Provide the [x, y] coordinate of the cell's center where the given text is located.  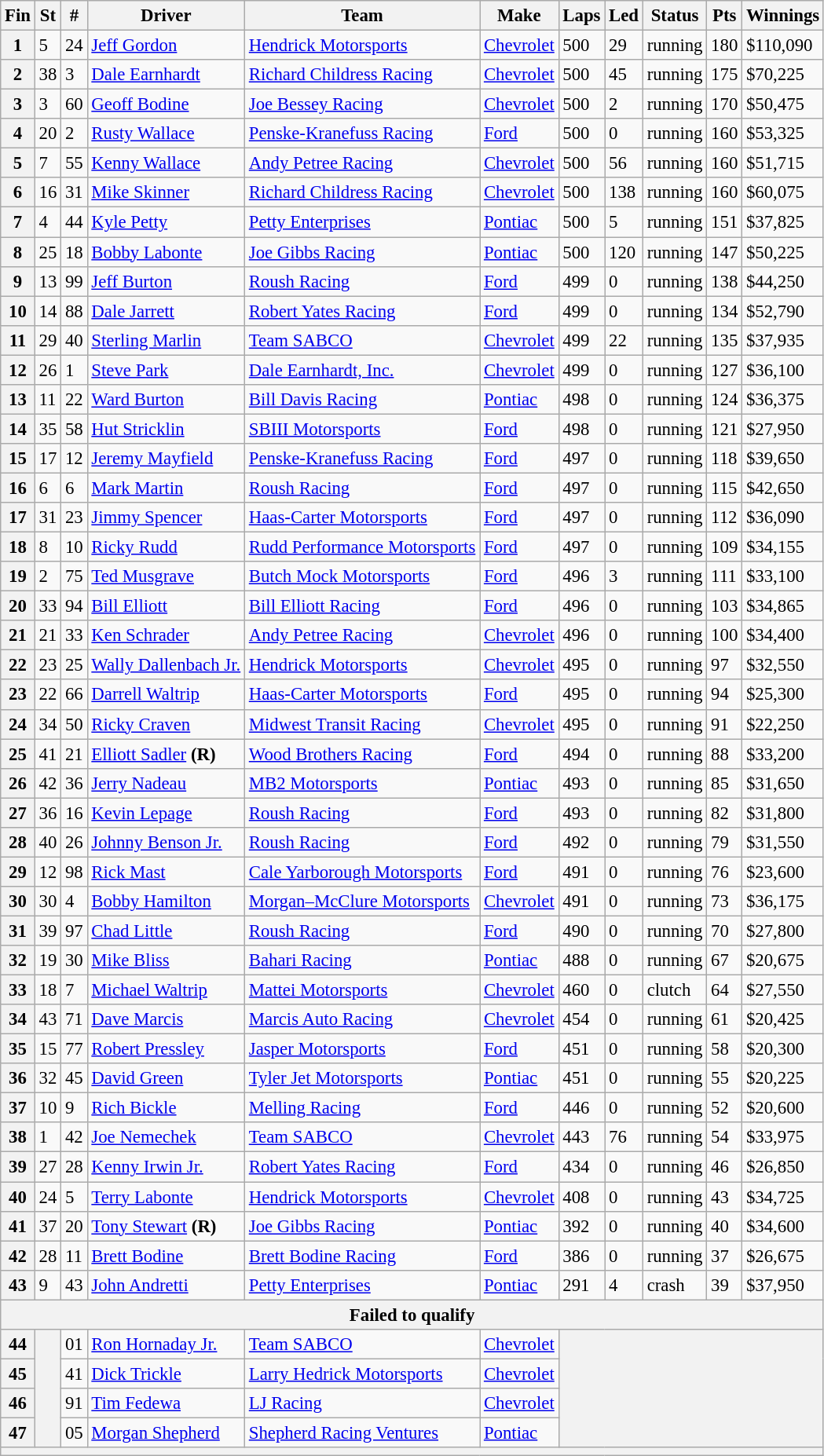
Tim Fedewa [166, 1403]
SBIII Motorsports [361, 429]
488 [581, 960]
$37,935 [783, 340]
Jimmy Spencer [166, 518]
446 [581, 1108]
Morgan Shepherd [166, 1432]
Make [519, 16]
$26,850 [783, 1167]
54 [724, 1138]
$31,800 [783, 813]
115 [724, 488]
John Andretti [166, 1285]
Kyle Petty [166, 222]
$34,400 [783, 635]
LJ Racing [361, 1403]
Bobby Labonte [166, 252]
$34,155 [783, 547]
66 [74, 695]
$22,250 [783, 724]
118 [724, 459]
Michael Waltrip [166, 990]
Kenny Irwin Jr. [166, 1167]
103 [724, 606]
79 [724, 843]
Mark Martin [166, 488]
$36,100 [783, 370]
112 [724, 518]
$33,200 [783, 754]
Tony Stewart (R) [166, 1226]
$25,300 [783, 695]
Robert Pressley [166, 1049]
$53,325 [783, 134]
$20,425 [783, 1019]
Larry Hedrick Motorsports [361, 1374]
$26,675 [783, 1256]
61 [724, 1019]
Bobby Hamilton [166, 902]
MB2 Motorsports [361, 783]
Shepherd Racing Ventures [361, 1432]
$110,090 [783, 46]
109 [724, 547]
Ricky Rudd [166, 547]
434 [581, 1167]
47 [18, 1432]
75 [74, 576]
Dave Marcis [166, 1019]
77 [74, 1049]
Morgan–McClure Motorsports [361, 902]
Ward Burton [166, 400]
52 [724, 1108]
$50,475 [783, 104]
99 [74, 281]
$37,950 [783, 1285]
# [74, 16]
Laps [581, 16]
Bill Elliott [166, 606]
Jerry Nadeau [166, 783]
386 [581, 1256]
Rich Bickle [166, 1108]
$31,550 [783, 843]
Marcis Auto Racing [361, 1019]
Fin [18, 16]
$20,225 [783, 1078]
Jeff Gordon [166, 46]
$70,225 [783, 75]
Bill Elliott Racing [361, 606]
$31,650 [783, 783]
Dale Earnhardt, Inc. [361, 370]
Ted Musgrave [166, 576]
Jeremy Mayfield [166, 459]
$42,650 [783, 488]
$33,975 [783, 1138]
$33,100 [783, 576]
147 [724, 252]
70 [724, 931]
$44,250 [783, 281]
111 [724, 576]
$20,600 [783, 1108]
Rudd Performance Motorsports [361, 547]
Bill Davis Racing [361, 400]
$60,075 [783, 192]
Darrell Waltrip [166, 695]
$34,600 [783, 1226]
$36,375 [783, 400]
Ken Schrader [166, 635]
$39,650 [783, 459]
120 [624, 252]
Winnings [783, 16]
Dale Jarrett [166, 311]
73 [724, 902]
Mattei Motorsports [361, 990]
Kevin Lepage [166, 813]
Hut Stricklin [166, 429]
151 [724, 222]
Dale Earnhardt [166, 75]
Pts [724, 16]
Rusty Wallace [166, 134]
$20,300 [783, 1049]
121 [724, 429]
175 [724, 75]
Kenny Wallace [166, 163]
Johnny Benson Jr. [166, 843]
David Green [166, 1078]
$27,550 [783, 990]
100 [724, 635]
$50,225 [783, 252]
Bahari Racing [361, 960]
443 [581, 1138]
$27,950 [783, 429]
50 [74, 724]
Ricky Craven [166, 724]
134 [724, 311]
$36,090 [783, 518]
$20,675 [783, 960]
124 [724, 400]
Sterling Marlin [166, 340]
Brett Bodine [166, 1256]
$34,865 [783, 606]
392 [581, 1226]
crash [674, 1285]
Tyler Jet Motorsports [361, 1078]
Steve Park [166, 370]
$23,600 [783, 872]
454 [581, 1019]
$36,175 [783, 902]
Jasper Motorsports [361, 1049]
127 [724, 370]
Melling Racing [361, 1108]
291 [581, 1285]
82 [724, 813]
Butch Mock Motorsports [361, 576]
St [47, 16]
Joe Nemechek [166, 1138]
Terry Labonte [166, 1197]
494 [581, 754]
67 [724, 960]
Cale Yarborough Motorsports [361, 872]
Chad Little [166, 931]
Mike Skinner [166, 192]
135 [724, 340]
$34,725 [783, 1197]
Dick Trickle [166, 1374]
$51,715 [783, 163]
492 [581, 843]
85 [724, 783]
Driver [166, 16]
408 [581, 1197]
Ron Hornaday Jr. [166, 1344]
Mike Bliss [166, 960]
$27,800 [783, 931]
490 [581, 931]
64 [724, 990]
Geoff Bodine [166, 104]
71 [74, 1019]
180 [724, 46]
98 [74, 872]
01 [74, 1344]
460 [581, 990]
$52,790 [783, 311]
05 [74, 1432]
Led [624, 16]
Wood Brothers Racing [361, 754]
Jeff Burton [166, 281]
Brett Bodine Racing [361, 1256]
170 [724, 104]
Joe Bessey Racing [361, 104]
$37,825 [783, 222]
Rick Mast [166, 872]
Elliott Sadler (R) [166, 754]
Status [674, 16]
Failed to qualify [412, 1315]
Midwest Transit Racing [361, 724]
Team [361, 16]
$32,550 [783, 665]
Wally Dallenbach Jr. [166, 665]
clutch [674, 990]
56 [624, 163]
60 [74, 104]
